Find where the given text appears and provide that cell's center as (X, Y) coordinate. 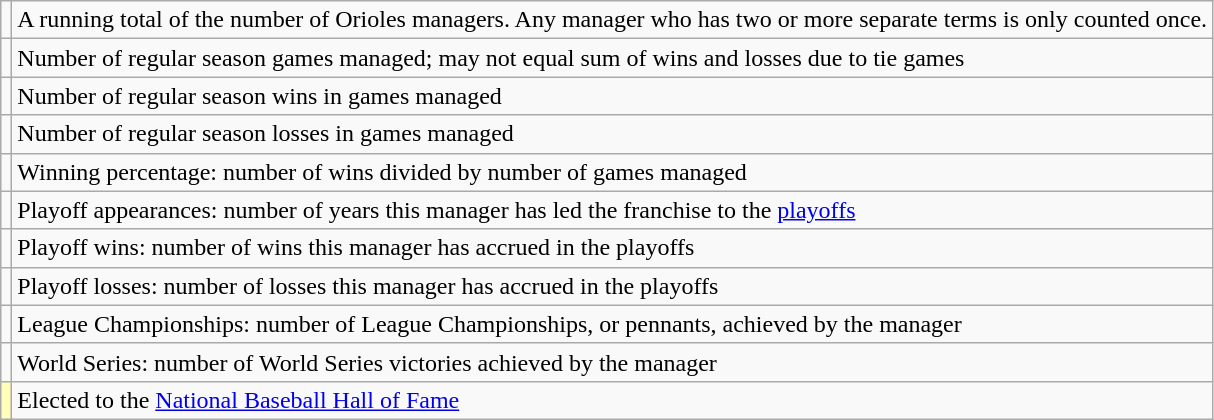
Number of regular season losses in games managed (612, 134)
A running total of the number of Orioles managers. Any manager who has two or more separate terms is only counted once. (612, 20)
Number of regular season wins in games managed (612, 96)
Elected to the National Baseball Hall of Fame (612, 400)
Playoff wins: number of wins this manager has accrued in the playoffs (612, 248)
Playoff appearances: number of years this manager has led the franchise to the playoffs (612, 210)
World Series: number of World Series victories achieved by the manager (612, 362)
Number of regular season games managed; may not equal sum of wins and losses due to tie games (612, 58)
Winning percentage: number of wins divided by number of games managed (612, 172)
League Championships: number of League Championships, or pennants, achieved by the manager (612, 324)
Playoff losses: number of losses this manager has accrued in the playoffs (612, 286)
